Capture the cell that displays the provided text and extract its [X, Y] central coordinate. 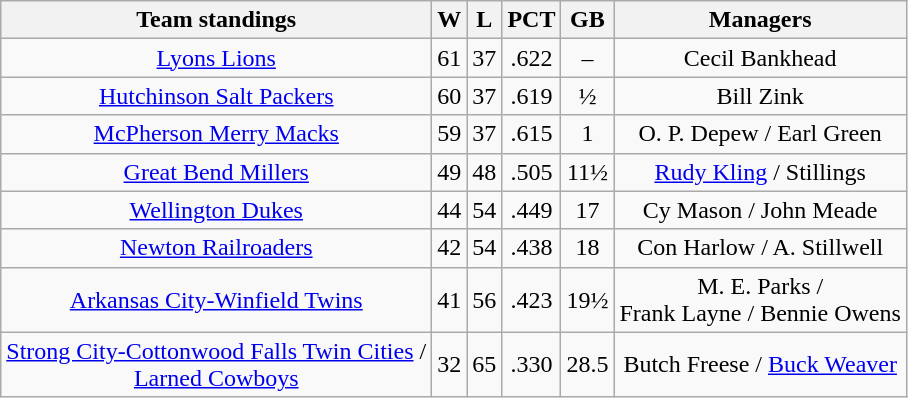
59 [450, 134]
.330 [532, 364]
44 [450, 210]
.449 [532, 210]
42 [450, 248]
Team standings [216, 20]
Butch Freese / Buck Weaver [760, 364]
60 [450, 96]
L [484, 20]
W [450, 20]
Rudy Kling / Stillings [760, 172]
GB [588, 20]
Great Bend Millers [216, 172]
PCT [532, 20]
1 [588, 134]
McPherson Merry Macks [216, 134]
61 [450, 58]
– [588, 58]
½ [588, 96]
M. E. Parks /Frank Layne / Bennie Owens [760, 300]
Con Harlow / A. Stillwell [760, 248]
49 [450, 172]
O. P. Depew / Earl Green [760, 134]
.438 [532, 248]
41 [450, 300]
Strong City-Cottonwood Falls Twin Cities /Larned Cowboys [216, 364]
19½ [588, 300]
.423 [532, 300]
Managers [760, 20]
11½ [588, 172]
.505 [532, 172]
17 [588, 210]
.615 [532, 134]
Hutchinson Salt Packers [216, 96]
Wellington Dukes [216, 210]
18 [588, 248]
Arkansas City-Winfield Twins [216, 300]
Newton Railroaders [216, 248]
Bill Zink [760, 96]
28.5 [588, 364]
56 [484, 300]
65 [484, 364]
Lyons Lions [216, 58]
Cy Mason / John Meade [760, 210]
48 [484, 172]
.622 [532, 58]
32 [450, 364]
Cecil Bankhead [760, 58]
.619 [532, 96]
